From the cell containing the given text, extract its center point as (x, y) coordinate. 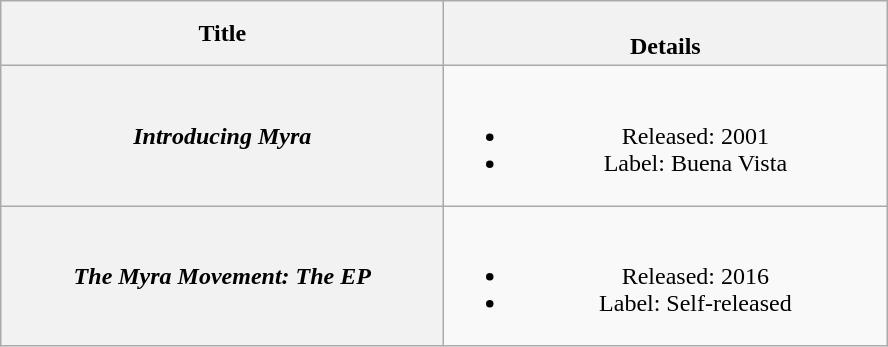
Introducing Myra (222, 136)
Released: 2001Label: Buena Vista (666, 136)
Details (666, 34)
The Myra Movement: The EP (222, 276)
Released: 2016Label: Self-released (666, 276)
Title (222, 34)
